Search for the cell housing the specified text and yield its (x, y) center coordinate. 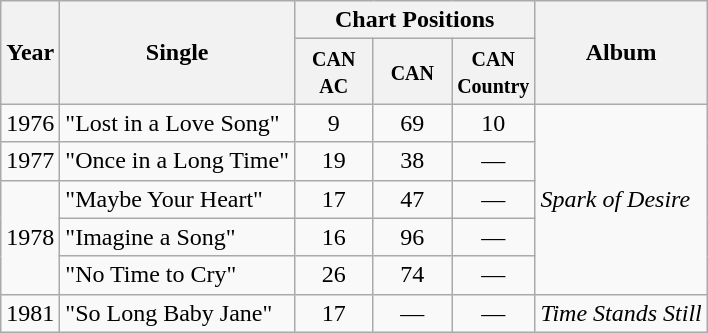
1981 (30, 313)
Year (30, 52)
"No Time to Cry" (178, 275)
74 (412, 275)
Spark of Desire (621, 199)
Time Stands Still (621, 313)
"So Long Baby Jane" (178, 313)
CAN Country (494, 72)
19 (334, 161)
26 (334, 275)
1977 (30, 161)
1978 (30, 237)
Album (621, 52)
CAN (412, 72)
"Once in a Long Time" (178, 161)
69 (412, 123)
47 (412, 199)
"Lost in a Love Song" (178, 123)
1976 (30, 123)
10 (494, 123)
CAN AC (334, 72)
Single (178, 52)
"Imagine a Song" (178, 237)
96 (412, 237)
38 (412, 161)
"Maybe Your Heart" (178, 199)
9 (334, 123)
Chart Positions (414, 20)
16 (334, 237)
